Pinpoint the cell where the given text exists, returning its [X, Y] midpoint coordinate. 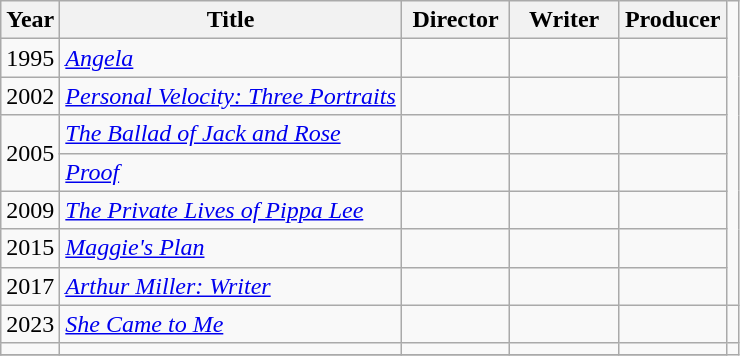
Arthur Miller: Writer [230, 286]
2009 [30, 210]
Angela [230, 58]
2023 [30, 324]
2015 [30, 248]
The Ballad of Jack and Rose [230, 134]
The Private Lives of Pippa Lee [230, 210]
She Came to Me [230, 324]
Personal Velocity: Three Portraits [230, 96]
Proof [230, 172]
Producer [672, 20]
2017 [30, 286]
Director [456, 20]
2002 [30, 96]
Maggie's Plan [230, 248]
Writer [564, 20]
1995 [30, 58]
Year [30, 20]
Title [230, 20]
2005 [30, 153]
